Identify which cell holds the provided text, then report its [x, y] central coordinate. 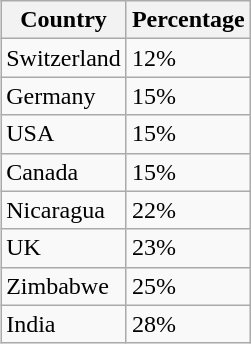
Country [64, 20]
India [64, 324]
25% [188, 286]
Nicaragua [64, 210]
Canada [64, 172]
23% [188, 248]
22% [188, 210]
Switzerland [64, 58]
USA [64, 134]
Germany [64, 96]
UK [64, 248]
28% [188, 324]
Percentage [188, 20]
Zimbabwe [64, 286]
12% [188, 58]
